Extract the [x, y] coordinate from the center of the cell holding the provided text.  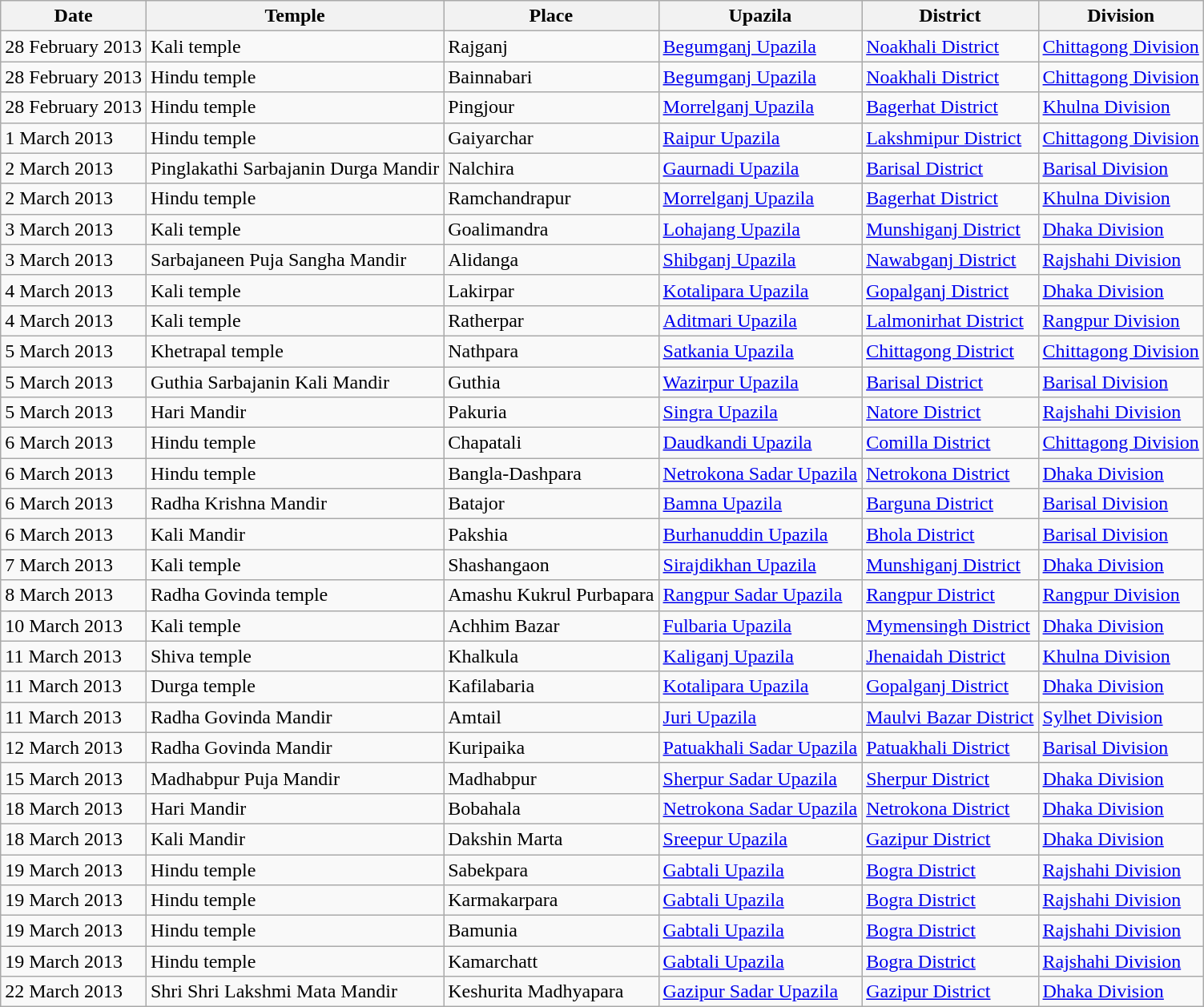
Ratherpar [551, 320]
22 March 2013 [74, 992]
Shri Shri Lakshmi Mata Mandir [295, 992]
Chapatali [551, 443]
District [950, 16]
Sarbajaneen Puja Sangha Mandir [295, 260]
Patuakhali Sadar Upazila [760, 747]
Division [1121, 16]
Rangpur District [950, 595]
Fulbaria Upazila [760, 626]
Guthia [551, 382]
Sreepur Upazila [760, 839]
Aditmari Upazila [760, 320]
Barguna District [950, 504]
Pakuria [551, 413]
Khetrapal temple [295, 351]
Nalchira [551, 168]
Pingjour [551, 107]
Bamna Upazila [760, 504]
Pakshia [551, 534]
Gaurnadi Upazila [760, 168]
Patuakhali District [950, 747]
Amtail [551, 717]
Bainnabari [551, 77]
Natore District [950, 413]
Radha Govinda temple [295, 595]
Singra Upazila [760, 413]
Mymensingh District [950, 626]
Durga temple [295, 687]
7 March 2013 [74, 565]
Shibganj Upazila [760, 260]
Goalimandra [551, 229]
Date [74, 16]
Achhim Bazar [551, 626]
Chittagong District [950, 351]
Batajor [551, 504]
Lakirpar [551, 290]
Wazirpur Upazila [760, 382]
Gazipur Sadar Upazila [760, 992]
Lalmonirhat District [950, 320]
Ramchandrapur [551, 199]
Radha Krishna Mandir [295, 504]
Kafilabaria [551, 687]
1 March 2013 [74, 138]
Sylhet Division [1121, 717]
Guthia Sarbajanin Kali Mandir [295, 382]
Maulvi Bazar District [950, 717]
Bobahala [551, 808]
Rajganj [551, 46]
Nawabganj District [950, 260]
Madhabpur Puja Mandir [295, 778]
Keshurita Madhyapara [551, 992]
Bamunia [551, 931]
Kuripaika [551, 747]
Sabekpara [551, 869]
Dakshin Marta [551, 839]
Kaliganj Upazila [760, 656]
Juri Upazila [760, 717]
Rangpur Sadar Upazila [760, 595]
Amashu Kukrul Purbapara [551, 595]
12 March 2013 [74, 747]
Madhabpur [551, 778]
Alidanga [551, 260]
Jhenaidah District [950, 656]
Shashangaon [551, 565]
10 March 2013 [74, 626]
Burhanuddin Upazila [760, 534]
Lohajang Upazila [760, 229]
Daudkandi Upazila [760, 443]
Nathpara [551, 351]
Temple [295, 16]
Bangla-Dashpara [551, 473]
Pinglakathi Sarbajanin Durga Mandir [295, 168]
Karmakarpara [551, 900]
8 March 2013 [74, 595]
Sirajdikhan Upazila [760, 565]
Bhola District [950, 534]
15 March 2013 [74, 778]
Upazila [760, 16]
Place [551, 16]
Kamarchatt [551, 961]
Gaiyarchar [551, 138]
Lakshmipur District [950, 138]
Comilla District [950, 443]
Sherpur District [950, 778]
Raipur Upazila [760, 138]
Khalkula [551, 656]
Sherpur Sadar Upazila [760, 778]
Satkania Upazila [760, 351]
Shiva temple [295, 656]
